Extract the (x, y) coordinate from the center of the cell holding the provided text.  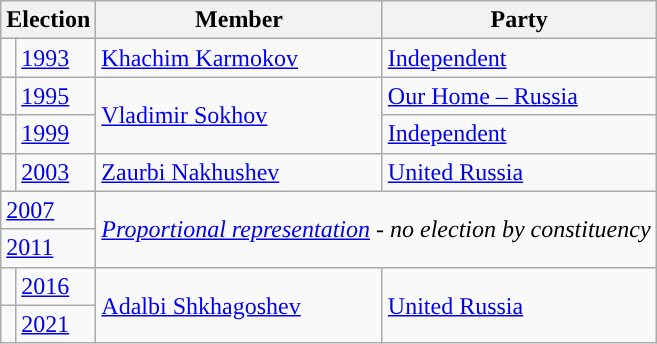
2011 (48, 248)
Our Home – Russia (519, 96)
Zaurbi Nakhushev (239, 172)
Adalbi Shkhagoshev (239, 305)
1999 (56, 134)
2016 (56, 286)
1993 (56, 58)
Member (239, 20)
1995 (56, 96)
2007 (48, 210)
Party (519, 20)
2021 (56, 324)
Election (48, 20)
Vladimir Sokhov (239, 115)
Proportional representation - no election by constituency (376, 229)
2003 (56, 172)
Khachim Karmokov (239, 58)
